For the text-containing cell, return its midpoint in [x, y] coordinate format. 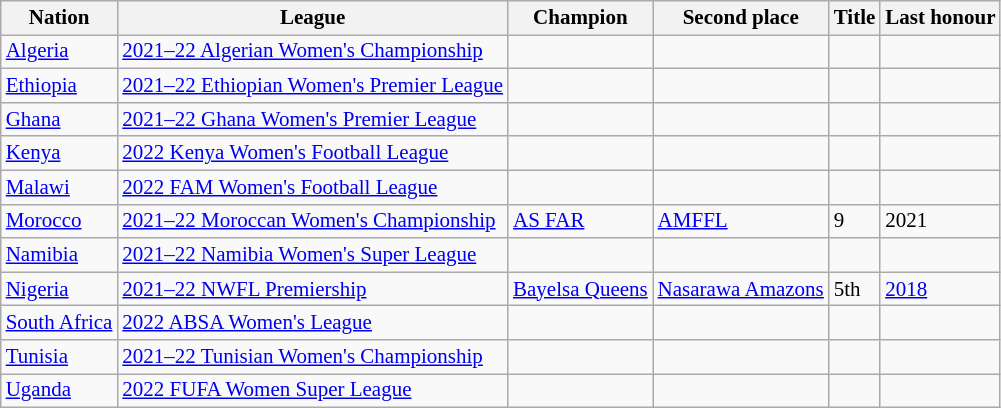
2021–22 Tunisian Women's Championship [312, 357]
Title [855, 18]
Ghana [60, 119]
9 [855, 221]
5th [855, 289]
Bayelsa Queens [580, 289]
2022 FAM Women's Football League [312, 187]
2021–22 Moroccan Women's Championship [312, 221]
Morocco [60, 221]
Nasarawa Amazons [741, 289]
2018 [940, 289]
Last honour [940, 18]
2021–22 Namibia Women's Super League [312, 255]
2022 FUFA Women Super League [312, 391]
Namibia [60, 255]
South Africa [60, 323]
2022 Kenya Women's Football League [312, 153]
Tunisia [60, 357]
2021–22 NWFL Premiership [312, 289]
Ethiopia [60, 86]
2021 [940, 221]
2021–22 Ethiopian Women's Premier League [312, 86]
2021–22 Algerian Women's Championship [312, 52]
Uganda [60, 391]
2022 ABSA Women's League [312, 323]
2021–22 Ghana Women's Premier League [312, 119]
AMFFL [741, 221]
Nigeria [60, 289]
Second place [741, 18]
League [312, 18]
Malawi [60, 187]
Nation [60, 18]
Algeria [60, 52]
Kenya [60, 153]
Champion [580, 18]
AS FAR [580, 221]
